From the cell containing the given text, extract its center point as (x, y) coordinate. 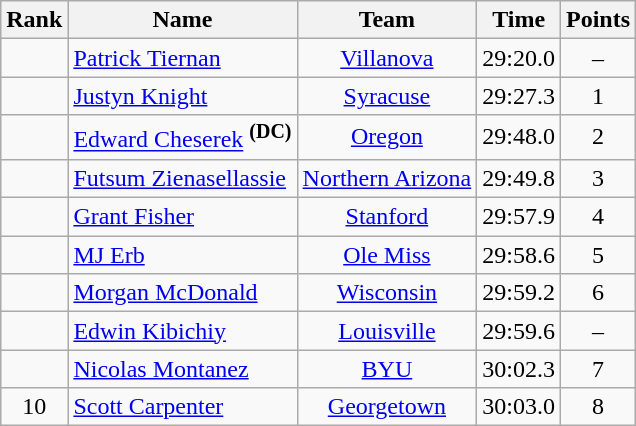
29:48.0 (519, 138)
Oregon (387, 138)
Points (598, 20)
29:49.8 (519, 178)
Grant Fisher (182, 217)
Georgetown (387, 407)
Nicolas Montanez (182, 369)
29:58.6 (519, 255)
Edwin Kibichiy (182, 331)
Futsum Zienasellassie (182, 178)
Stanford (387, 217)
29:57.9 (519, 217)
2 (598, 138)
MJ Erb (182, 255)
Name (182, 20)
Team (387, 20)
Villanova (387, 58)
Syracuse (387, 96)
7 (598, 369)
BYU (387, 369)
Ole Miss (387, 255)
5 (598, 255)
Patrick Tiernan (182, 58)
4 (598, 217)
30:03.0 (519, 407)
Scott Carpenter (182, 407)
29:59.6 (519, 331)
Wisconsin (387, 293)
10 (34, 407)
8 (598, 407)
Edward Cheserek (DC) (182, 138)
30:02.3 (519, 369)
Northern Arizona (387, 178)
Morgan McDonald (182, 293)
29:27.3 (519, 96)
29:59.2 (519, 293)
Justyn Knight (182, 96)
29:20.0 (519, 58)
Time (519, 20)
1 (598, 96)
6 (598, 293)
Rank (34, 20)
3 (598, 178)
Louisville (387, 331)
